Return the (X, Y) coordinate for the center point of the cell that contains the specified text.  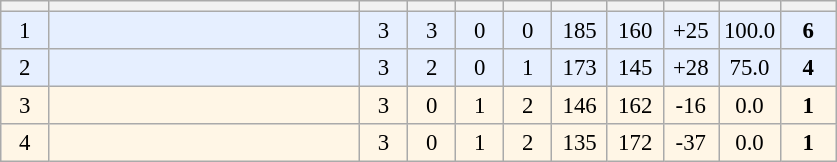
135 (580, 143)
-16 (691, 106)
145 (635, 68)
185 (580, 31)
160 (635, 31)
162 (635, 106)
+25 (691, 31)
173 (580, 68)
-37 (691, 143)
146 (580, 106)
6 (808, 31)
+28 (691, 68)
100.0 (750, 31)
75.0 (750, 68)
172 (635, 143)
